Find where the given text appears and provide that cell's center as [X, Y] coordinate. 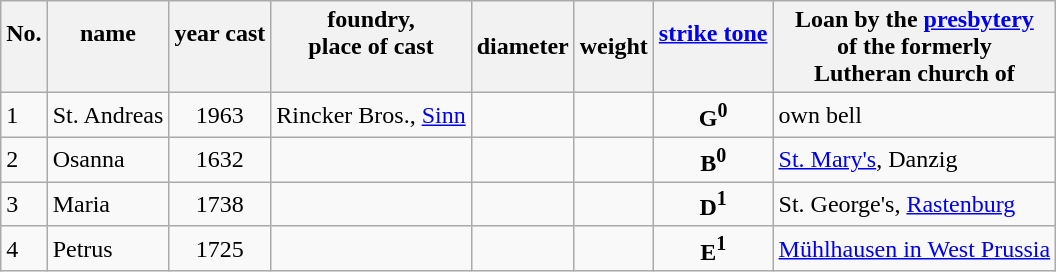
strike tone [713, 47]
B0 [713, 160]
2 [24, 160]
1725 [220, 248]
Osanna [108, 160]
3 [24, 204]
Mühlhausen in West Prussia [914, 248]
weight [614, 47]
G0 [713, 116]
Rincker Bros., Sinn [371, 116]
diameter [522, 47]
4 [24, 248]
own bell [914, 116]
foundry, place of cast [371, 47]
1963 [220, 116]
St. Mary's, Danzig [914, 160]
1738 [220, 204]
Maria [108, 204]
No. [24, 47]
name [108, 47]
Loan by the presbytery of the formerly Lutheran church of [914, 47]
St. George's, Rastenburg [914, 204]
E1 [713, 248]
D1 [713, 204]
1 [24, 116]
Petrus [108, 248]
year cast [220, 47]
1632 [220, 160]
St. Andreas [108, 116]
